Extract the (X, Y) coordinate from the center of the cell holding the provided text.  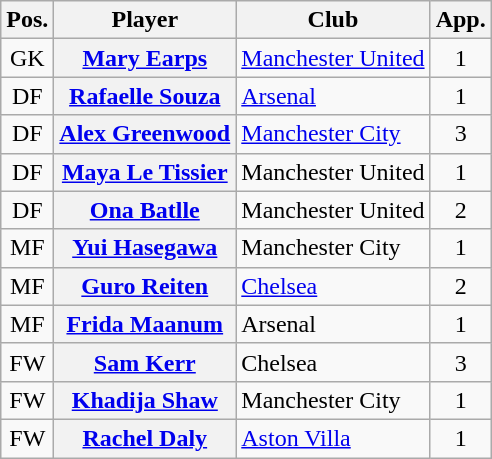
Pos. (28, 20)
Player (145, 20)
Alex Greenwood (145, 134)
Yui Hasegawa (145, 248)
Maya Le Tissier (145, 172)
Frida Maanum (145, 324)
Khadija Shaw (145, 400)
GK (28, 58)
Guro Reiten (145, 286)
Club (333, 20)
Ona Batlle (145, 210)
Mary Earps (145, 58)
Rafaelle Souza (145, 96)
Rachel Daly (145, 438)
Sam Kerr (145, 362)
App. (460, 20)
Aston Villa (333, 438)
